Find where the given text appears and provide that cell's center as (X, Y) coordinate. 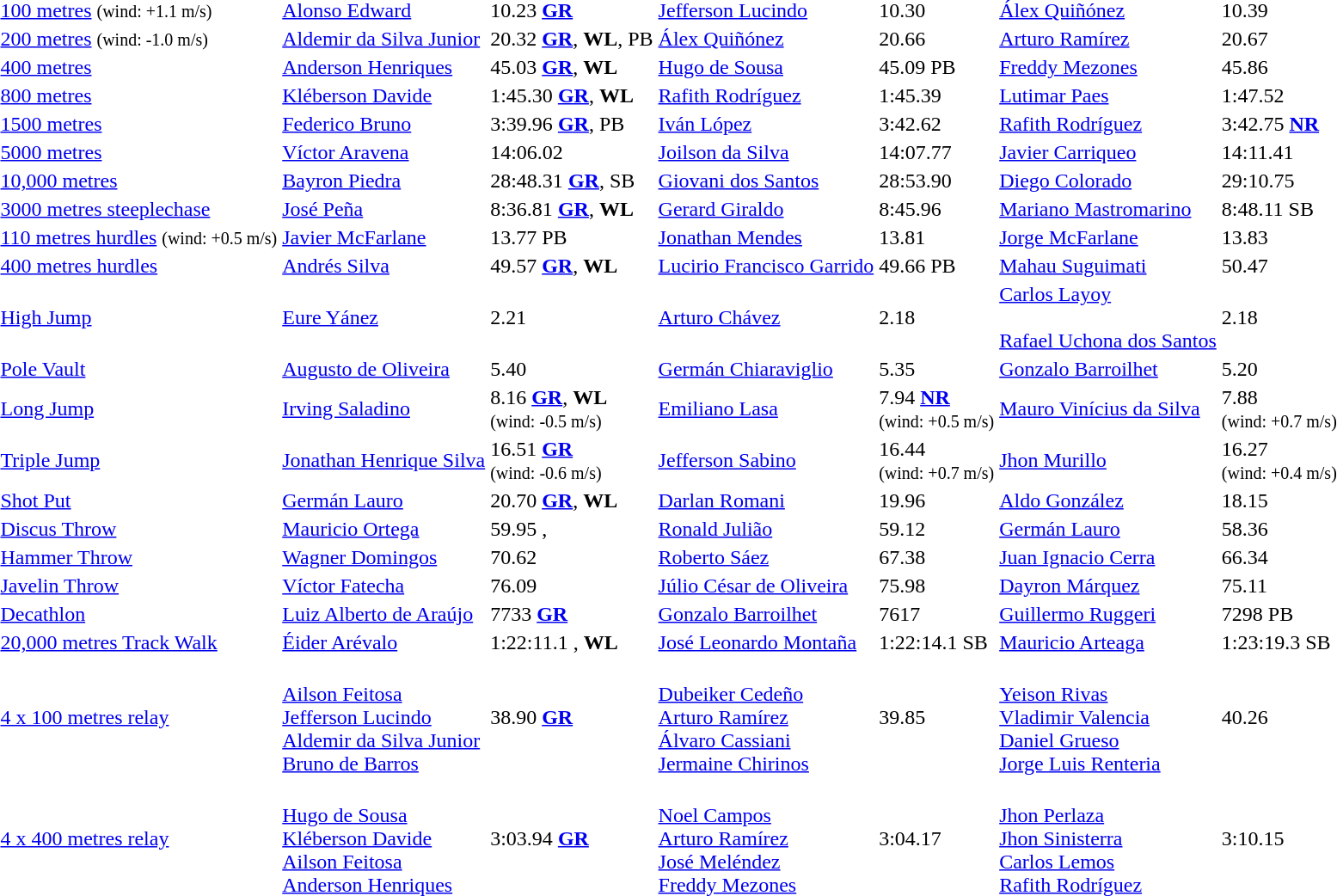
Augusto de Oliveira (383, 369)
Éider Arévalo (383, 642)
7733 GR (572, 614)
Jorge McFarlane (1108, 237)
Carlos Layoy Rafael Uchona dos Santos (1108, 317)
Freddy Mezones (1108, 67)
20.32 GR, WL, PB (572, 39)
76.09 (572, 586)
Ronald Julião (766, 529)
Mauricio Ortega (383, 529)
Diego Colorado (1108, 181)
Anderson Henriques (383, 67)
Guillermo Ruggeri (1108, 614)
67.38 (937, 557)
José Peña (383, 209)
16.44 (wind: +0.7 m/s) (937, 461)
49.66 PB (937, 266)
45.09 PB (937, 67)
Germán Chiaraviglio (766, 369)
Aldemir da Silva Junior (383, 39)
Arturo Chávez (766, 317)
Iván López (766, 124)
7.94 NR (wind: +0.5 m/s) (937, 409)
Hugo de Sousa (766, 67)
2.21 (572, 317)
Irving Saladino (383, 409)
3:42.62 (937, 124)
Álex Quiñónez (766, 39)
Jhon Murillo (1108, 461)
Bayron Piedra (383, 181)
5.40 (572, 369)
20.70 GR, WL (572, 500)
59.12 (937, 529)
Joilson da Silva (766, 152)
16.51 GR (wind: -0.6 m/s) (572, 461)
Emiliano Lasa (766, 409)
Arturo Ramírez (1108, 39)
Mahau Suguimati (1108, 266)
14:06.02 (572, 152)
Mauricio Arteaga (1108, 642)
José Leonardo Montaña (766, 642)
1:45.30 GR, WL (572, 95)
20.66 (937, 39)
Wagner Domingos (383, 557)
49.57 GR, WL (572, 266)
8:45.96 (937, 209)
2.18 (937, 317)
Víctor Fatecha (383, 586)
59.95 , (572, 529)
Luiz Alberto de Araújo (383, 614)
13.81 (937, 237)
8.16 GR, WL (wind: -0.5 m/s) (572, 409)
Dubeiker Cedeño Arturo Ramírez Álvaro Cassiani Jermaine Chirinos (766, 717)
7617 (937, 614)
Jonathan Mendes (766, 237)
Mauro Vinícius da Silva (1108, 409)
Jefferson Sabino (766, 461)
Gerard Giraldo (766, 209)
Javier Carriqueo (1108, 152)
Aldo González (1108, 500)
14:07.77 (937, 152)
1:45.39 (937, 95)
Roberto Sáez (766, 557)
39.85 (937, 717)
13.77 PB (572, 237)
Federico Bruno (383, 124)
8:36.81 GR, WL (572, 209)
28:53.90 (937, 181)
Javier McFarlane (383, 237)
28:48.31 GR, SB (572, 181)
Dayron Márquez (1108, 586)
Mariano Mastromarino (1108, 209)
Kléberson Davide (383, 95)
19.96 (937, 500)
75.98 (937, 586)
Yeison Rivas Vladimir Valencia Daniel Grueso Jorge Luis Renteria (1108, 717)
Lutimar Paes (1108, 95)
Eure Yánez (383, 317)
Ailson Feitosa Jefferson Lucindo Aldemir da Silva Junior Bruno de Barros (383, 717)
38.90 GR (572, 717)
5.35 (937, 369)
Juan Ignacio Cerra (1108, 557)
70.62 (572, 557)
Júlio César de Oliveira (766, 586)
45.03 GR, WL (572, 67)
1:22:11.1 , WL (572, 642)
Víctor Aravena (383, 152)
3:39.96 GR, PB (572, 124)
Jonathan Henrique Silva (383, 461)
Darlan Romani (766, 500)
Giovani dos Santos (766, 181)
Andrés Silva (383, 266)
Lucirio Francisco Garrido (766, 266)
1:22:14.1 SB (937, 642)
